Detect which cell encompasses the target text, then output its [X, Y] center coordinate. 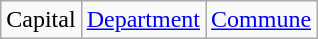
Capital [41, 20]
Department [143, 20]
Commune [262, 20]
